Find where the given text appears and provide that cell's center as (X, Y) coordinate. 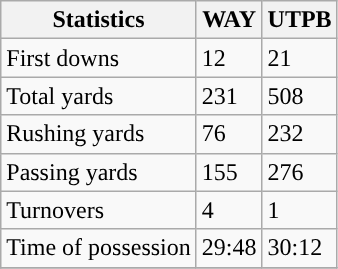
Passing yards (99, 172)
155 (229, 172)
Rushing yards (99, 134)
29:48 (229, 248)
Total yards (99, 96)
30:12 (300, 248)
276 (300, 172)
1 (300, 210)
Statistics (99, 20)
First downs (99, 58)
WAY (229, 20)
21 (300, 58)
508 (300, 96)
12 (229, 58)
Turnovers (99, 210)
Time of possession (99, 248)
UTPB (300, 20)
232 (300, 134)
231 (229, 96)
4 (229, 210)
76 (229, 134)
